Determine the [X, Y] coordinate at the center of the cell enclosing the given text.  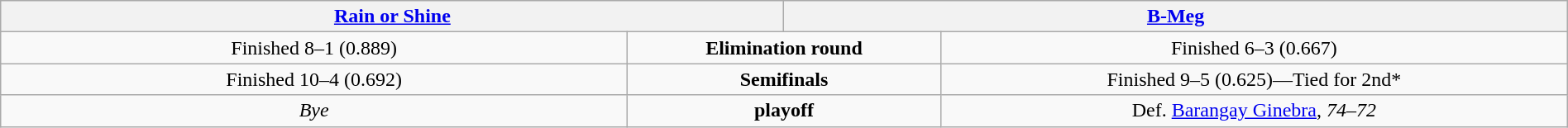
Elimination round [784, 48]
Rain or Shine [392, 17]
Finished 8–1 (0.889) [314, 48]
Finished 9–5 (0.625)—Tied for 2nd* [1254, 79]
Def. Barangay Ginebra, 74–72 [1254, 111]
Finished 6–3 (0.667) [1254, 48]
B-Meg [1176, 17]
Bye [314, 111]
Semifinals [784, 79]
playoff [784, 111]
Finished 10–4 (0.692) [314, 79]
